Provide the (X, Y) coordinate of the cell's center where the given text is located.  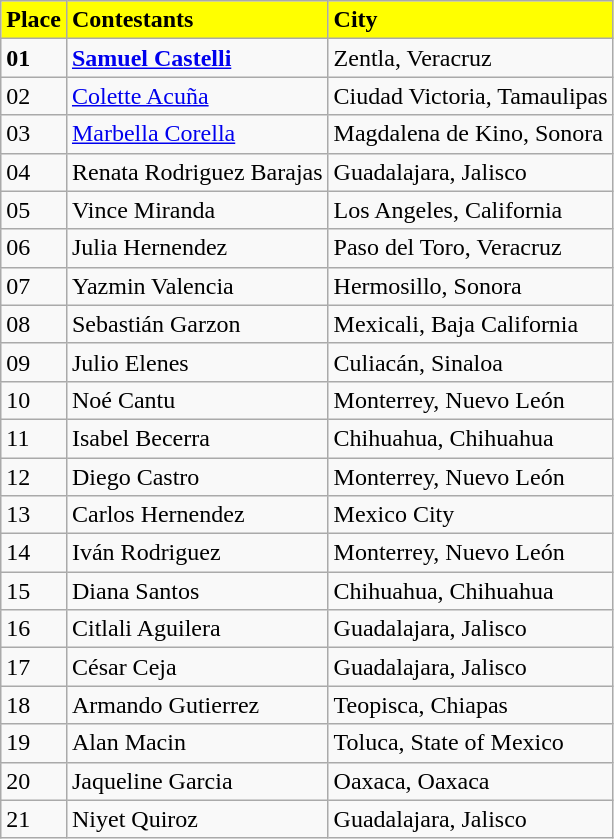
14 (34, 553)
Diego Castro (197, 477)
21 (34, 819)
Zentla, Veracruz (470, 58)
Sebastián Garzon (197, 324)
17 (34, 667)
12 (34, 477)
Paso del Toro, Veracruz (470, 248)
Alan Macin (197, 743)
Jaqueline Garcia (197, 781)
Julia Hernendez (197, 248)
05 (34, 210)
Noé Cantu (197, 400)
04 (34, 172)
Colette Acuña (197, 96)
Magdalena de Kino, Sonora (470, 134)
Mexico City (470, 515)
15 (34, 591)
07 (34, 286)
18 (34, 705)
16 (34, 629)
City (470, 20)
Marbella Corella (197, 134)
Culiacán, Sinaloa (470, 362)
08 (34, 324)
Hermosillo, Sonora (470, 286)
Armando Gutierrez (197, 705)
Citlali Aguilera (197, 629)
09 (34, 362)
Carlos Hernendez (197, 515)
01 (34, 58)
Niyet Quiroz (197, 819)
13 (34, 515)
Samuel Castelli (197, 58)
Julio Elenes (197, 362)
06 (34, 248)
Yazmin Valencia (197, 286)
Iván Rodriguez (197, 553)
Renata Rodriguez Barajas (197, 172)
Isabel Becerra (197, 438)
10 (34, 400)
20 (34, 781)
Toluca, State of Mexico (470, 743)
19 (34, 743)
Teopisca, Chiapas (470, 705)
César Ceja (197, 667)
Place (34, 20)
03 (34, 134)
Oaxaca, Oaxaca (470, 781)
Contestants (197, 20)
Diana Santos (197, 591)
11 (34, 438)
Mexicali, Baja California (470, 324)
02 (34, 96)
Ciudad Victoria, Tamaulipas (470, 96)
Vince Miranda (197, 210)
Los Angeles, California (470, 210)
